Determine the (X, Y) coordinate at the center of the cell enclosing the given text.  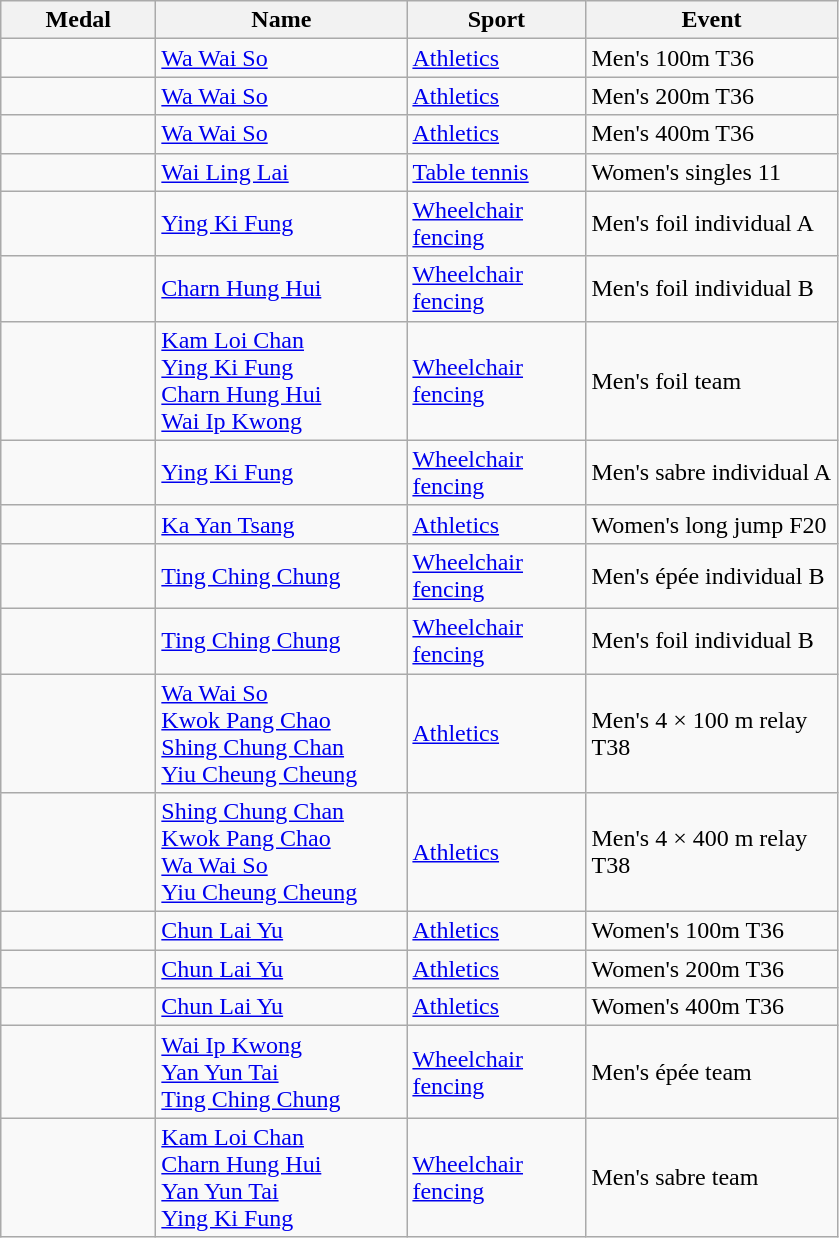
Men's 200m T36 (712, 96)
Kam Loi Chan Ying Ki Fung Charn Hung Hui Wai Ip Kwong (282, 380)
Table tennis (496, 172)
Wa Wai So Kwok Pang Chao Shing Chung Chan Yiu Cheung Cheung (282, 734)
Women's 200m T36 (712, 969)
Women's 100m T36 (712, 931)
Charn Hung Hui (282, 288)
Men's 4 × 100 m relay T38 (712, 734)
Men's foil team (712, 380)
Men's épée team (712, 1072)
Name (282, 20)
Men's sabre team (712, 1178)
Men's 400m T36 (712, 134)
Medal (78, 20)
Women's 400m T36 (712, 1007)
Men's épée individual B (712, 576)
Men's 4 × 400 m relay T38 (712, 852)
Wai Ling Lai (282, 172)
Women's long jump F20 (712, 524)
Men's 100m T36 (712, 58)
Event (712, 20)
Men's foil individual A (712, 224)
Kam Loi Chan Charn Hung Hui Yan Yun Tai Ying Ki Fung (282, 1178)
Shing Chung Chan Kwok Pang Chao Wa Wai So Yiu Cheung Cheung (282, 852)
Men's sabre individual A (712, 472)
Ka Yan Tsang (282, 524)
Sport (496, 20)
Wai Ip Kwong Yan Yun Tai Ting Ching Chung (282, 1072)
Women's singles 11 (712, 172)
